From the cell containing the given text, extract its center point as (X, Y) coordinate. 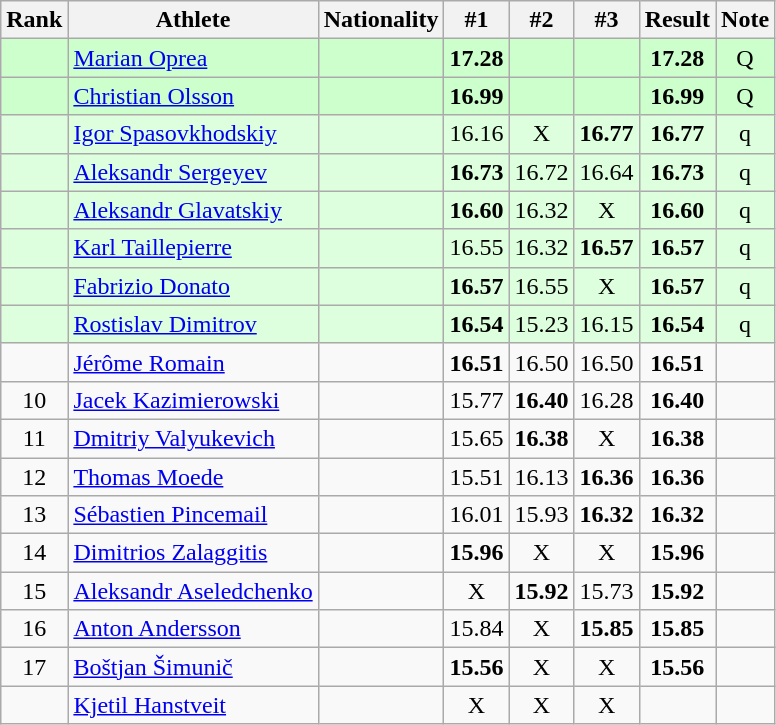
15.77 (476, 400)
16.01 (476, 515)
14 (34, 553)
15.65 (476, 438)
Anton Andersson (193, 629)
Result (677, 20)
11 (34, 438)
Jérôme Romain (193, 362)
Thomas Moede (193, 477)
16.13 (542, 477)
#1 (476, 20)
Aleksandr Sergeyev (193, 172)
Karl Taillepierre (193, 248)
Aleksandr Glavatskiy (193, 210)
15.23 (542, 324)
13 (34, 515)
15.84 (476, 629)
15.73 (606, 591)
Kjetil Hanstveit (193, 705)
Christian Olsson (193, 96)
16.16 (476, 134)
Nationality (381, 20)
Rostislav Dimitrov (193, 324)
Note (746, 20)
Fabrizio Donato (193, 286)
Dmitriy Valyukevich (193, 438)
16.15 (606, 324)
15 (34, 591)
Boštjan Šimunič (193, 667)
10 (34, 400)
15.93 (542, 515)
16.72 (542, 172)
Igor Spasovkhodskiy (193, 134)
Rank (34, 20)
16.64 (606, 172)
16 (34, 629)
Jacek Kazimierowski (193, 400)
#2 (542, 20)
Marian Oprea (193, 58)
16.28 (606, 400)
Athlete (193, 20)
Dimitrios Zalaggitis (193, 553)
Sébastien Pincemail (193, 515)
17 (34, 667)
#3 (606, 20)
Aleksandr Aseledchenko (193, 591)
12 (34, 477)
15.51 (476, 477)
